Search for the cell housing the specified text and yield its [x, y] center coordinate. 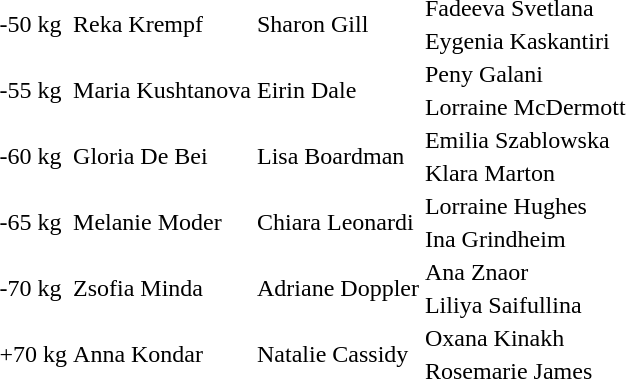
Eirin Dale [338, 90]
Zsofia Minda [162, 288]
Lisa Boardman [338, 156]
Gloria De Bei [162, 156]
Maria Kushtanova [162, 90]
Chiara Leonardi [338, 222]
Adriane Doppler [338, 288]
Melanie Moder [162, 222]
